Capture the cell that displays the provided text and extract its (X, Y) central coordinate. 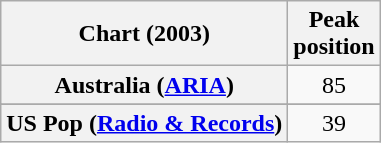
US Pop (Radio & Records) (144, 123)
Australia (ARIA) (144, 85)
39 (334, 123)
Peakposition (334, 34)
85 (334, 85)
Chart (2003) (144, 34)
